From the cell containing the given text, extract its center point as [X, Y] coordinate. 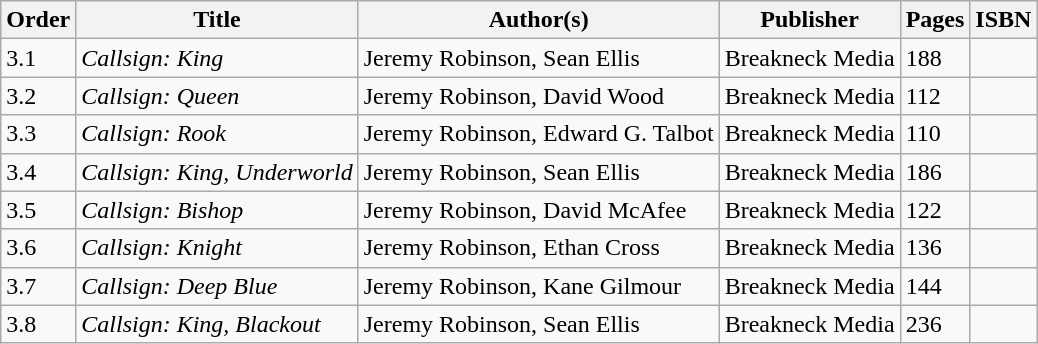
Jeremy Robinson, Ethan Cross [538, 248]
188 [935, 58]
Title [217, 20]
Pages [935, 20]
3.7 [38, 286]
122 [935, 210]
3.8 [38, 324]
Jeremy Robinson, Kane Gilmour [538, 286]
Callsign: Knight [217, 248]
3.6 [38, 248]
110 [935, 134]
3.4 [38, 172]
Callsign: Bishop [217, 210]
Callsign: Deep Blue [217, 286]
Callsign: Rook [217, 134]
112 [935, 96]
Callsign: King [217, 58]
Callsign: Queen [217, 96]
Callsign: King, Underworld [217, 172]
Callsign: King, Blackout [217, 324]
Order [38, 20]
186 [935, 172]
Jeremy Robinson, David Wood [538, 96]
Jeremy Robinson, Edward G. Talbot [538, 134]
ISBN [1004, 20]
144 [935, 286]
3.5 [38, 210]
Publisher [810, 20]
136 [935, 248]
Jeremy Robinson, David McAfee [538, 210]
Author(s) [538, 20]
3.2 [38, 96]
236 [935, 324]
3.1 [38, 58]
3.3 [38, 134]
